Determine the [X, Y] coordinate at the center of the cell enclosing the given text.  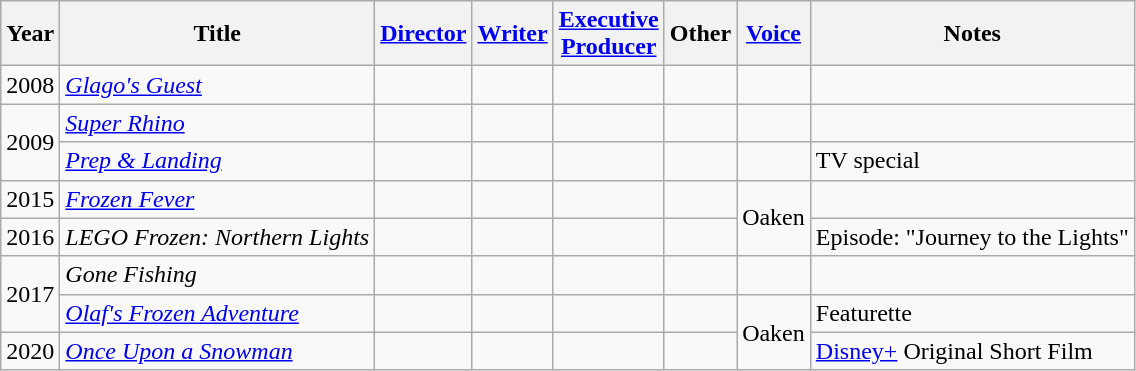
Gone Fishing [218, 275]
Episode: "Journey to the Lights" [972, 237]
Year [30, 34]
Prep & Landing [218, 161]
Title [218, 34]
Super Rhino [218, 123]
Featurette [972, 313]
Voice [774, 34]
2017 [30, 294]
Disney+ Original Short Film [972, 351]
Glago's Guest [218, 85]
ExecutiveProducer [608, 34]
Other [700, 34]
2015 [30, 199]
Once Upon a Snowman [218, 351]
LEGO Frozen: Northern Lights [218, 237]
TV special [972, 161]
Notes [972, 34]
Director [424, 34]
Writer [512, 34]
2020 [30, 351]
Olaf's Frozen Adventure [218, 313]
2016 [30, 237]
2009 [30, 142]
2008 [30, 85]
Frozen Fever [218, 199]
